Provide the [X, Y] coordinate of the cell's center where the given text is located.  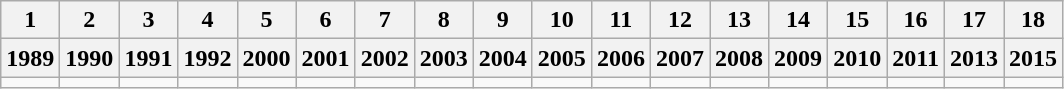
2002 [384, 58]
4 [208, 20]
18 [1034, 20]
5 [266, 20]
1 [30, 20]
1990 [90, 58]
6 [326, 20]
2006 [620, 58]
2011 [916, 58]
2008 [740, 58]
3 [148, 20]
2015 [1034, 58]
2003 [444, 58]
2010 [858, 58]
9 [502, 20]
2013 [974, 58]
2004 [502, 58]
2005 [562, 58]
2001 [326, 58]
15 [858, 20]
7 [384, 20]
13 [740, 20]
1992 [208, 58]
2 [90, 20]
16 [916, 20]
2000 [266, 58]
2007 [680, 58]
1989 [30, 58]
1991 [148, 58]
14 [798, 20]
17 [974, 20]
11 [620, 20]
2009 [798, 58]
8 [444, 20]
10 [562, 20]
12 [680, 20]
